Find where the given text appears and provide that cell's center as [x, y] coordinate. 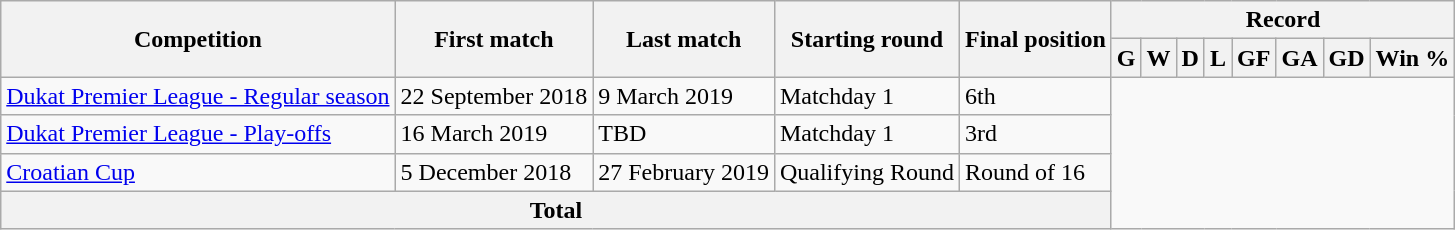
GD [1346, 58]
3rd [1035, 134]
D [1190, 58]
16 March 2019 [494, 134]
Record [1282, 20]
Total [556, 210]
L [1218, 58]
Croatian Cup [198, 172]
G [1126, 58]
Dukat Premier League - Regular season [198, 96]
GA [1300, 58]
Final position [1035, 39]
6th [1035, 96]
5 December 2018 [494, 172]
Starting round [866, 39]
Dukat Premier League - Play-offs [198, 134]
9 March 2019 [684, 96]
W [1158, 58]
Win % [1412, 58]
First match [494, 39]
Round of 16 [1035, 172]
GF [1254, 58]
22 September 2018 [494, 96]
27 February 2019 [684, 172]
Competition [198, 39]
TBD [684, 134]
Last match [684, 39]
Qualifying Round [866, 172]
